Find where the given text appears and provide that cell's center as (X, Y) coordinate. 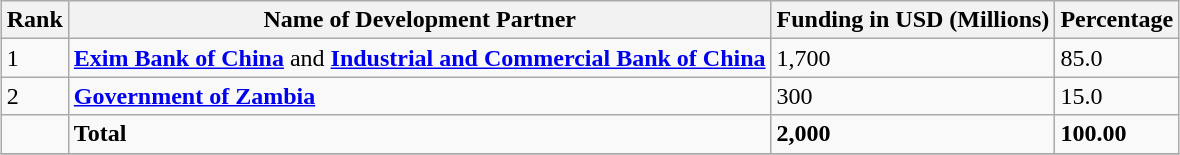
Total (420, 134)
2 (34, 96)
300 (913, 96)
Funding in USD (Millions) (913, 20)
Exim Bank of China and Industrial and Commercial Bank of China (420, 58)
15.0 (1117, 96)
Government of Zambia (420, 96)
Percentage (1117, 20)
1,700 (913, 58)
100.00 (1117, 134)
85.0 (1117, 58)
1 (34, 58)
2,000 (913, 134)
Rank (34, 20)
Name of Development Partner (420, 20)
